Search for the cell housing the specified text and yield its [X, Y] center coordinate. 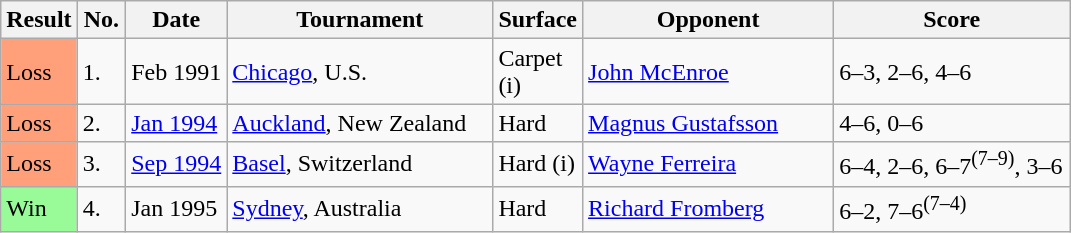
3. [102, 164]
Magnus Gustafsson [708, 123]
Basel, Switzerland [360, 164]
Sep 1994 [176, 164]
Opponent [708, 20]
6–3, 2–6, 4–6 [952, 72]
Sydney, Australia [360, 208]
Hard (i) [538, 164]
Score [952, 20]
1. [102, 72]
Carpet (i) [538, 72]
Win [39, 208]
6–4, 2–6, 6–7(7–9), 3–6 [952, 164]
No. [102, 20]
Auckland, New Zealand [360, 123]
Result [39, 20]
Date [176, 20]
Chicago, U.S. [360, 72]
John McEnroe [708, 72]
Jan 1995 [176, 208]
Jan 1994 [176, 123]
6–2, 7–6(7–4) [952, 208]
2. [102, 123]
Feb 1991 [176, 72]
Wayne Ferreira [708, 164]
Tournament [360, 20]
4. [102, 208]
Surface [538, 20]
4–6, 0–6 [952, 123]
Richard Fromberg [708, 208]
